Return the [x, y] coordinate for the center point of the cell that contains the specified text.  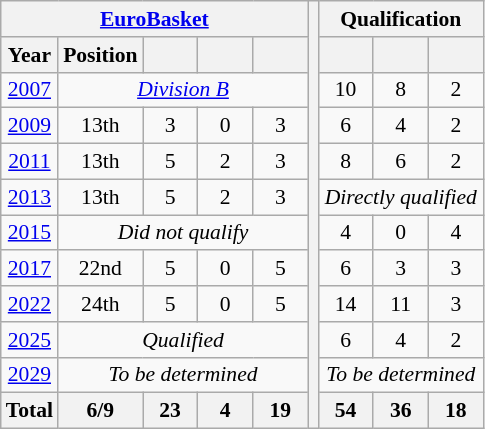
Division B [183, 90]
2022 [30, 304]
2011 [30, 162]
14 [346, 304]
2029 [30, 375]
22nd [100, 269]
54 [346, 411]
10 [346, 90]
6/9 [100, 411]
Position [100, 55]
Qualified [183, 340]
2007 [30, 90]
19 [280, 411]
Did not qualify [183, 233]
EuroBasket [154, 19]
Total [30, 411]
36 [400, 411]
2015 [30, 233]
Year [30, 55]
18 [456, 411]
23 [170, 411]
2017 [30, 269]
11 [400, 304]
Qualification [400, 19]
2025 [30, 340]
2013 [30, 197]
24th [100, 304]
Directly qualified [400, 197]
2009 [30, 126]
